Output the (X, Y) coordinate of the center of the cell containing the given text.  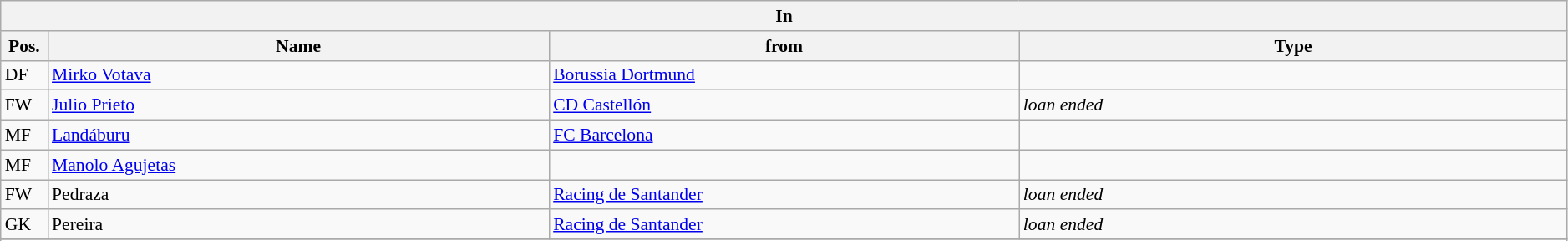
Name (298, 46)
In (784, 16)
Julio Prieto (298, 105)
Mirko Votava (298, 75)
Manolo Agujetas (298, 165)
FC Barcelona (784, 136)
from (784, 46)
Pereira (298, 225)
Pos. (24, 46)
GK (24, 225)
Borussia Dortmund (784, 75)
DF (24, 75)
CD Castellón (784, 105)
Landáburu (298, 136)
Type (1293, 46)
Pedraza (298, 195)
